Pinpoint the cell where the given text exists, returning its [x, y] midpoint coordinate. 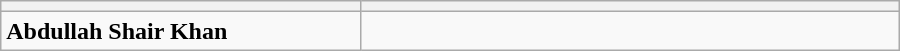
Abdullah Shair Khan [180, 31]
